Detect which cell encompasses the target text, then output its [X, Y] center coordinate. 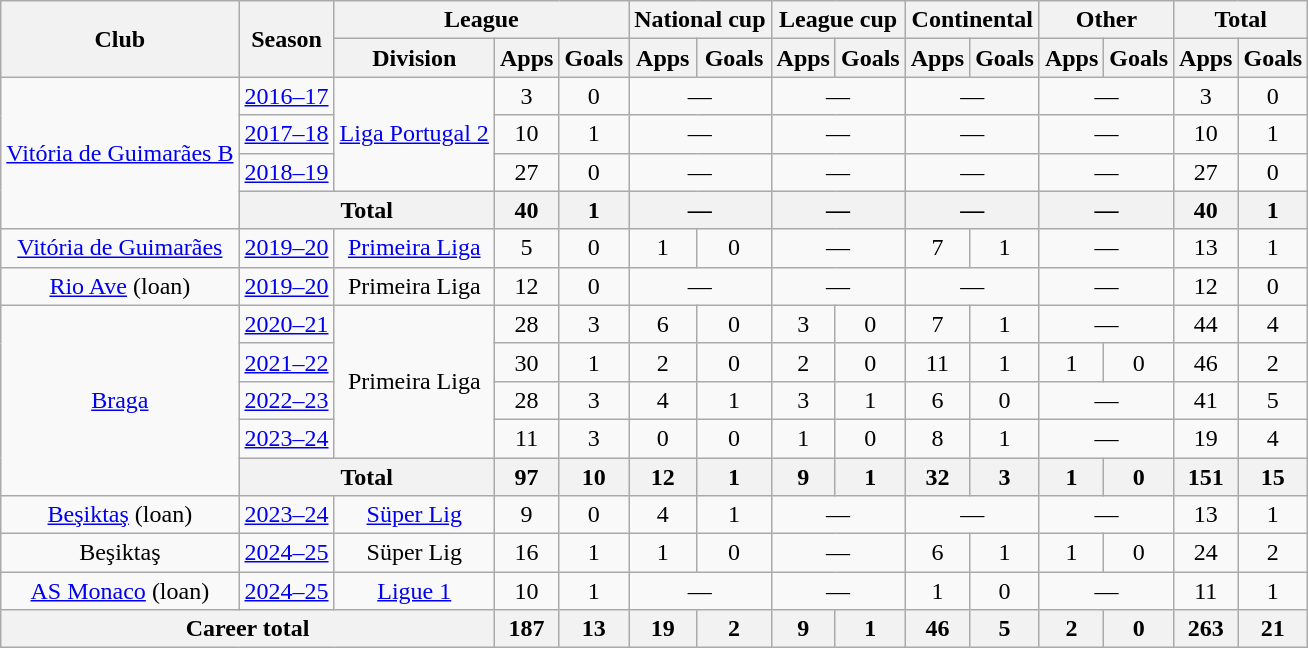
2017–18 [286, 134]
League cup [838, 20]
2020–21 [286, 324]
21 [1273, 629]
National cup [700, 20]
263 [1206, 629]
Vitória de Guimarães [120, 248]
2022–23 [286, 400]
30 [526, 362]
187 [526, 629]
8 [937, 438]
2016–17 [286, 96]
16 [526, 553]
41 [1206, 400]
Other [1106, 20]
Beşiktaş (loan) [120, 515]
Vitória de Guimarães B [120, 153]
Beşiktaş [120, 553]
Club [120, 39]
15 [1273, 477]
Rio Ave (loan) [120, 286]
32 [937, 477]
2018–19 [286, 172]
24 [1206, 553]
Liga Portugal 2 [414, 134]
Career total [248, 629]
Continental [972, 20]
Division [414, 58]
97 [526, 477]
44 [1206, 324]
151 [1206, 477]
Braga [120, 400]
AS Monaco (loan) [120, 591]
Ligue 1 [414, 591]
League [482, 20]
Season [286, 39]
2021–22 [286, 362]
